Locate the cell with the specified text and output its (x, y) center coordinate. 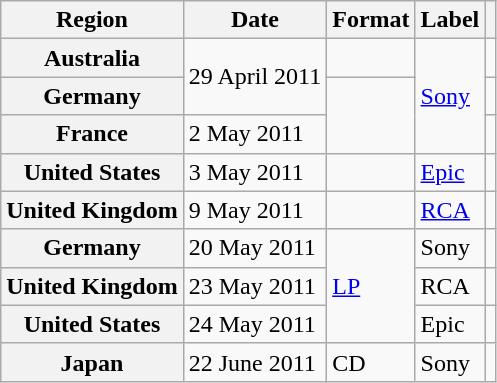
22 June 2011 (255, 362)
Date (255, 20)
20 May 2011 (255, 248)
23 May 2011 (255, 286)
24 May 2011 (255, 324)
Region (92, 20)
9 May 2011 (255, 210)
France (92, 134)
Format (371, 20)
29 April 2011 (255, 77)
Japan (92, 362)
Label (450, 20)
CD (371, 362)
Australia (92, 58)
2 May 2011 (255, 134)
3 May 2011 (255, 172)
LP (371, 286)
